Return [X, Y] of the center of cell containing provided text 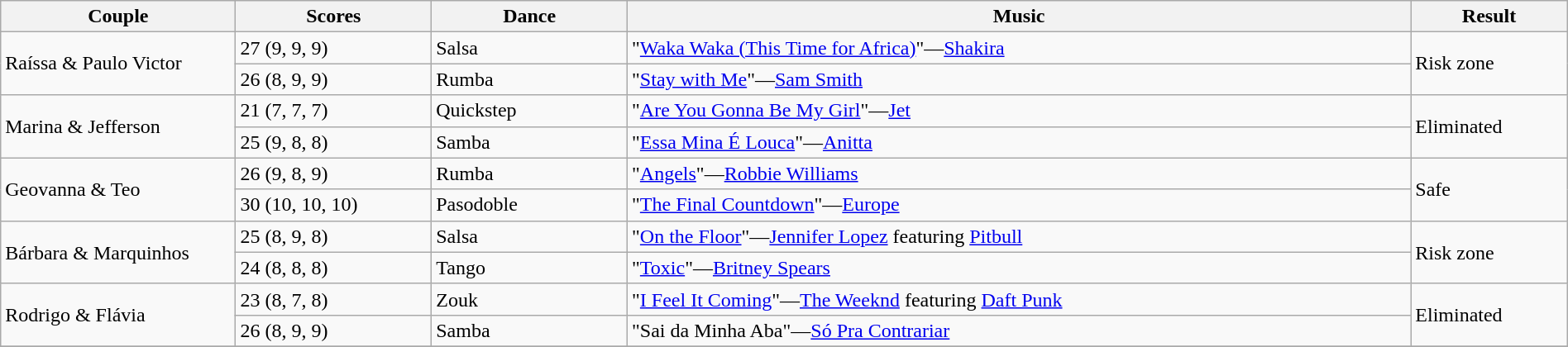
25 (8, 9, 8) [334, 236]
Marina & Jefferson [118, 126]
Bárbara & Marquinhos [118, 252]
"Are You Gonna Be My Girl"—Jet [1019, 111]
Quickstep [529, 111]
"Angels"—Robbie Williams [1019, 173]
Dance [529, 17]
23 (8, 7, 8) [334, 299]
30 (10, 10, 10) [334, 205]
"Waka Waka (This Time for Africa)"—Shakira [1019, 48]
"Essa Mina É Louca"—Anitta [1019, 142]
27 (9, 9, 9) [334, 48]
25 (9, 8, 8) [334, 142]
Rodrigo & Flávia [118, 315]
Raíssa & Paulo Victor [118, 64]
Safe [1489, 189]
Geovanna & Teo [118, 189]
Zouk [529, 299]
21 (7, 7, 7) [334, 111]
"On the Floor"—Jennifer Lopez featuring Pitbull [1019, 236]
Couple [118, 17]
24 (8, 8, 8) [334, 268]
26 (9, 8, 9) [334, 173]
Pasodoble [529, 205]
Tango [529, 268]
"I Feel It Coming"—The Weeknd featuring Daft Punk [1019, 299]
Music [1019, 17]
Scores [334, 17]
"Toxic"—Britney Spears [1019, 268]
"Stay with Me"—Sam Smith [1019, 79]
Result [1489, 17]
"Sai da Minha Aba"—Só Pra Contrariar [1019, 330]
"The Final Countdown"—Europe [1019, 205]
